Extract the (x, y) coordinate from the center of the cell holding the provided text.  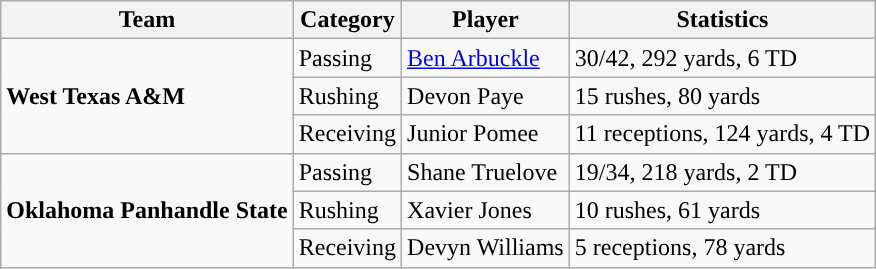
15 rushes, 80 yards (722, 96)
30/42, 292 yards, 6 TD (722, 58)
Oklahoma Panhandle State (147, 210)
Xavier Jones (486, 210)
Ben Arbuckle (486, 58)
Category (347, 20)
Team (147, 20)
19/34, 218 yards, 2 TD (722, 172)
Shane Truelove (486, 172)
5 receptions, 78 yards (722, 248)
Devon Paye (486, 96)
Devyn Williams (486, 248)
11 receptions, 124 yards, 4 TD (722, 134)
10 rushes, 61 yards (722, 210)
Player (486, 20)
Junior Pomee (486, 134)
Statistics (722, 20)
West Texas A&M (147, 96)
